From the cell containing the given text, extract its center point as (X, Y) coordinate. 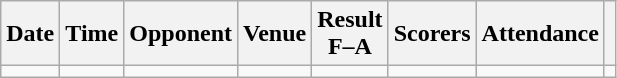
Attendance (540, 34)
Time (92, 34)
Date (30, 34)
Scorers (432, 34)
Opponent (181, 34)
ResultF–A (350, 34)
Venue (275, 34)
